Detect which cell encompasses the target text, then output its (x, y) center coordinate. 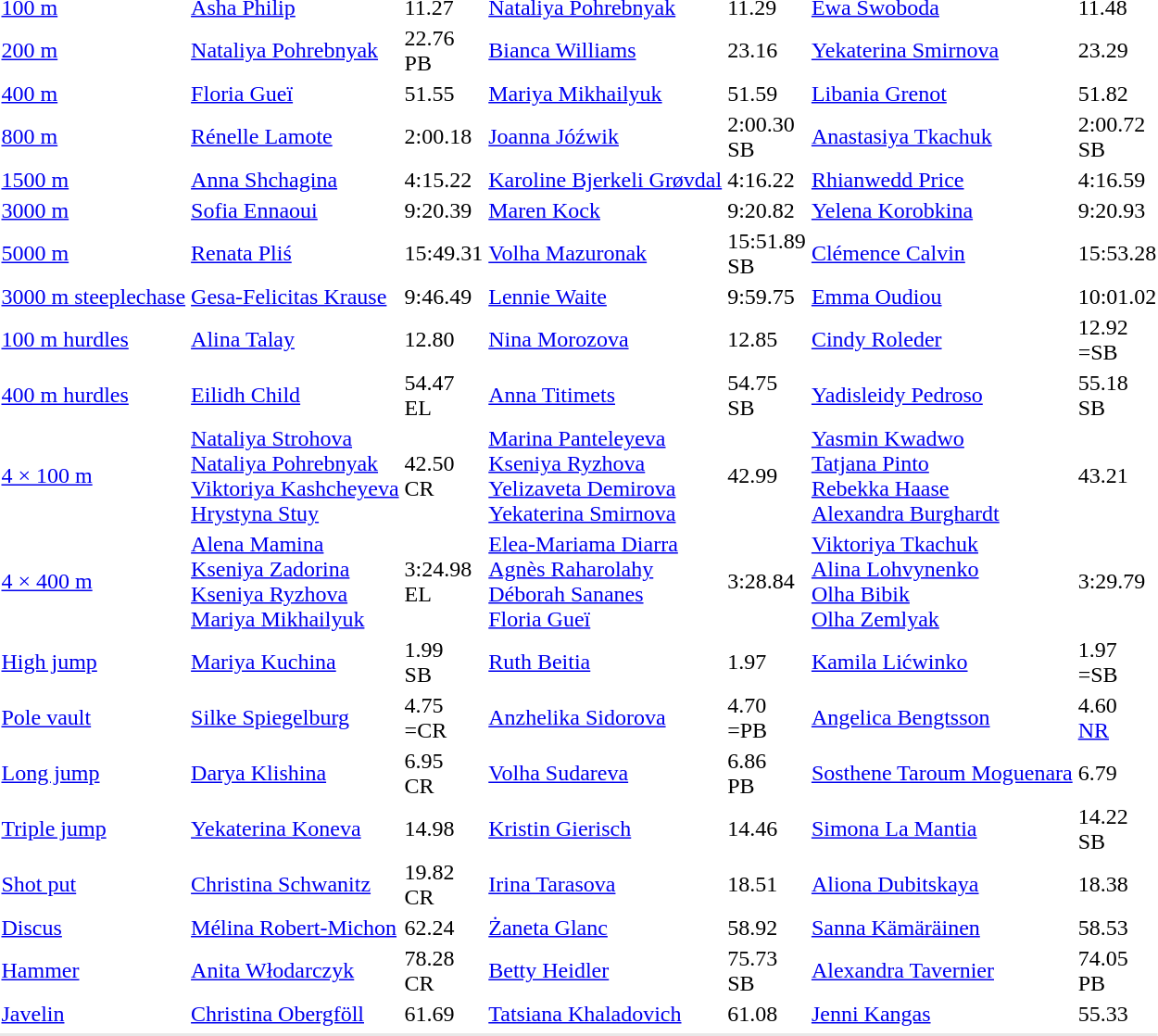
4.60NR (1117, 717)
23.16 (767, 50)
Anzhelika Sidorova (606, 717)
4:15.22 (444, 180)
2:00.72SB (1117, 137)
51.55 (444, 94)
Christina Schwanitz (295, 884)
2:00.18 (444, 137)
Anna Shchagina (295, 180)
Simona La Mantia (941, 828)
51.59 (767, 94)
Irina Tarasova (606, 884)
42.99 (767, 476)
Volha Sudareva (606, 773)
High jump (94, 662)
62.24 (444, 928)
Alina Talay (295, 339)
55.33 (1117, 1014)
200 m (94, 50)
Tatsiana Khaladovich (606, 1014)
Hammer (94, 971)
61.08 (767, 1014)
Marina PanteleyevaKseniya RyzhovaYelizaveta DemirovaYekaterina Smirnova (606, 476)
12.85 (767, 339)
Angelica Bengtsson (941, 717)
1.99SB (444, 662)
Karoline Bjerkeli Grøvdal (606, 180)
Darya Klishina (295, 773)
55.18SB (1117, 395)
9:46.49 (444, 297)
Nataliya Pohrebnyak (295, 50)
18.38 (1117, 884)
Rhianwedd Price (941, 180)
Joanna Jóźwik (606, 137)
1.97 (767, 662)
61.69 (444, 1014)
Triple jump (94, 828)
6.79 (1117, 773)
22.76PB (444, 50)
9:20.39 (444, 210)
Elea-Mariama DiarraAgnès RaharolahyDéborah SananesFloria Gueï (606, 582)
9:59.75 (767, 297)
3:28.84 (767, 582)
4:16.22 (767, 180)
3000 m steeplechase (94, 297)
Emma Oudiou (941, 297)
Anastasiya Tkachuk (941, 137)
3000 m (94, 210)
Gesa-Felicitas Krause (295, 297)
Lennie Waite (606, 297)
Mariya Kuchina (295, 662)
3:29.79 (1117, 582)
1500 m (94, 180)
Sanna Kämäräinen (941, 928)
Javelin (94, 1014)
Eilidh Child (295, 395)
Mélina Robert-Michon (295, 928)
15:51.89SB (767, 254)
Sofia Ennaoui (295, 210)
4.70=PB (767, 717)
15:49.31 (444, 254)
43.21 (1117, 476)
Maren Kock (606, 210)
19.82CR (444, 884)
Pole vault (94, 717)
10:01.02 (1117, 297)
15:53.28 (1117, 254)
Alena MaminaKseniya ZadorinaKseniya RyzhovaMariya Mikhailyuk (295, 582)
58.92 (767, 928)
100 m hurdles (94, 339)
Kamila Lićwinko (941, 662)
9:20.93 (1117, 210)
Shot put (94, 884)
Cindy Roleder (941, 339)
4:16.59 (1117, 180)
54.47EL (444, 395)
Yasmin KwadwoTatjana PintoRebekka HaaseAlexandra Burghardt (941, 476)
Anna Titimets (606, 395)
Żaneta Glanc (606, 928)
Jenni Kangas (941, 1014)
Yelena Korobkina (941, 210)
400 m hurdles (94, 395)
54.75SB (767, 395)
18.51 (767, 884)
Christina Obergföll (295, 1014)
6.95CR (444, 773)
3:24.98EL (444, 582)
Clémence Calvin (941, 254)
Aliona Dubitskaya (941, 884)
5000 m (94, 254)
Volha Mazuronak (606, 254)
800 m (94, 137)
Anita Włodarczyk (295, 971)
Betty Heidler (606, 971)
12.80 (444, 339)
Alexandra Tavernier (941, 971)
400 m (94, 94)
78.28CR (444, 971)
Libania Grenot (941, 94)
14.98 (444, 828)
Renata Pliś (295, 254)
4 × 400 m (94, 582)
2:00.30SB (767, 137)
Yekaterina Koneva (295, 828)
1.97=SB (1117, 662)
Silke Spiegelburg (295, 717)
Discus (94, 928)
Bianca Williams (606, 50)
Yekaterina Smirnova (941, 50)
Rénelle Lamote (295, 137)
12.92=SB (1117, 339)
42.50CR (444, 476)
Nina Morozova (606, 339)
4.75=CR (444, 717)
Viktoriya TkachukAlina LohvynenkoOlha BibikOlha Zemlyak (941, 582)
Mariya Mikhailyuk (606, 94)
14.22SB (1117, 828)
23.29 (1117, 50)
74.05PB (1117, 971)
Floria Gueï (295, 94)
6.86PB (767, 773)
58.53 (1117, 928)
Sosthene Taroum Moguenara (941, 773)
51.82 (1117, 94)
14.46 (767, 828)
Long jump (94, 773)
9:20.82 (767, 210)
Kristin Gierisch (606, 828)
Nataliya StrohovaNataliya PohrebnyakViktoriya KashcheyevaHrystyna Stuy (295, 476)
Ruth Beitia (606, 662)
4 × 100 m (94, 476)
75.73SB (767, 971)
Yadisleidy Pedroso (941, 395)
